Detect which cell encompasses the target text, then output its (x, y) center coordinate. 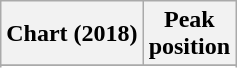
Chart (2018) (72, 34)
Peakposition (189, 34)
